Scan for the cell matching the given text and deliver its [X, Y] coordinate at center. 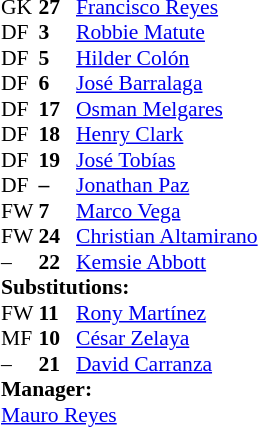
César Zelaya [167, 339]
7 [57, 211]
MF [20, 339]
19 [57, 160]
Osman Melgares [167, 109]
José Tobías [167, 160]
3 [57, 33]
Christian Altamirano [167, 237]
José Barralaga [167, 83]
24 [57, 237]
Henry Clark [167, 135]
22 [57, 262]
5 [57, 58]
Substitutions: [130, 287]
Rony Martínez [167, 313]
Robbie Matute [167, 33]
11 [57, 313]
Kemsie Abbott [167, 262]
18 [57, 135]
17 [57, 109]
6 [57, 83]
Marco Vega [167, 211]
Hilder Colón [167, 58]
Manager: [130, 389]
David Carranza [167, 364]
10 [57, 339]
21 [57, 364]
Jonathan Paz [167, 185]
